Pinpoint the cell where the given text exists, returning its [x, y] midpoint coordinate. 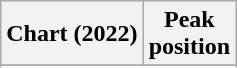
Chart (2022) [72, 34]
Peakposition [189, 34]
